Provide the (X, Y) coordinate of the cell's center where the given text is located.  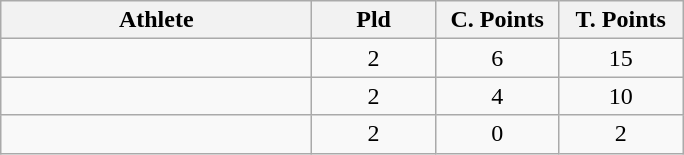
0 (497, 134)
4 (497, 96)
15 (621, 58)
6 (497, 58)
C. Points (497, 20)
10 (621, 96)
T. Points (621, 20)
Pld (374, 20)
Athlete (156, 20)
